Determine the [X, Y] coordinate at the center of the cell enclosing the given text.  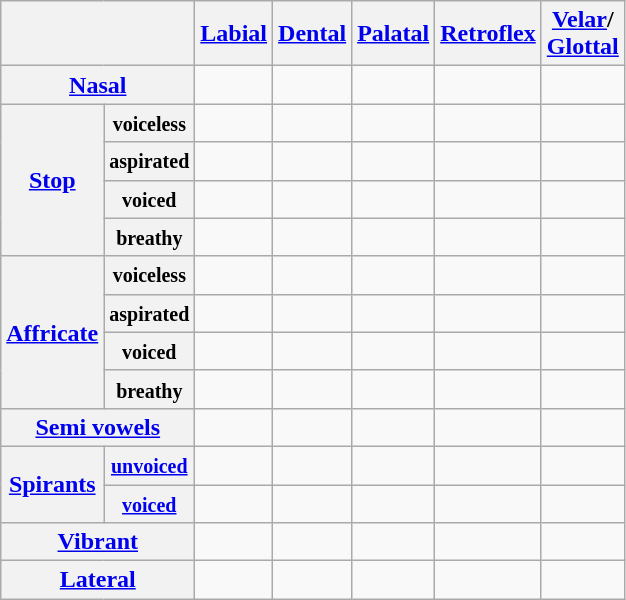
Stop [52, 180]
Semi vowels [98, 427]
Labial [234, 34]
Nasal [98, 85]
Dental [312, 34]
Retroflex [488, 34]
Affricate [52, 332]
Palatal [394, 34]
Lateral [98, 580]
Vibrant [98, 542]
unvoiced [150, 465]
Velar/Glottal [582, 34]
Spirants [52, 484]
